Find where the given text appears and provide that cell's center as [x, y] coordinate. 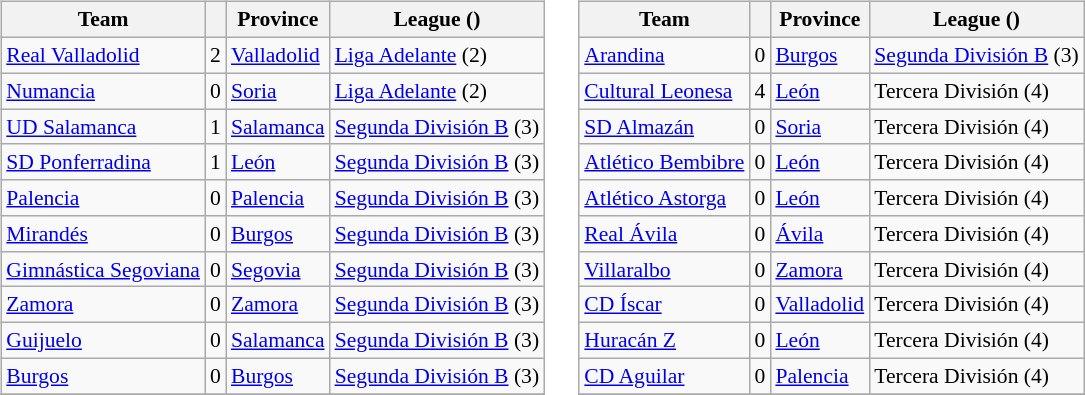
Arandina [664, 55]
SD Almazán [664, 127]
Real Ávila [664, 234]
Cultural Leonesa [664, 91]
CD Íscar [664, 305]
Atlético Bembibre [664, 162]
Guijuelo [103, 340]
SD Ponferradina [103, 162]
CD Aguilar [664, 376]
Segovia [278, 269]
Gimnástica Segoviana [103, 269]
Atlético Astorga [664, 198]
Villaralbo [664, 269]
Huracán Z [664, 340]
Real Valladolid [103, 55]
4 [760, 91]
Mirandés [103, 234]
Ávila [820, 234]
UD Salamanca [103, 127]
Numancia [103, 91]
2 [216, 55]
